Capture the cell that displays the provided text and extract its (X, Y) central coordinate. 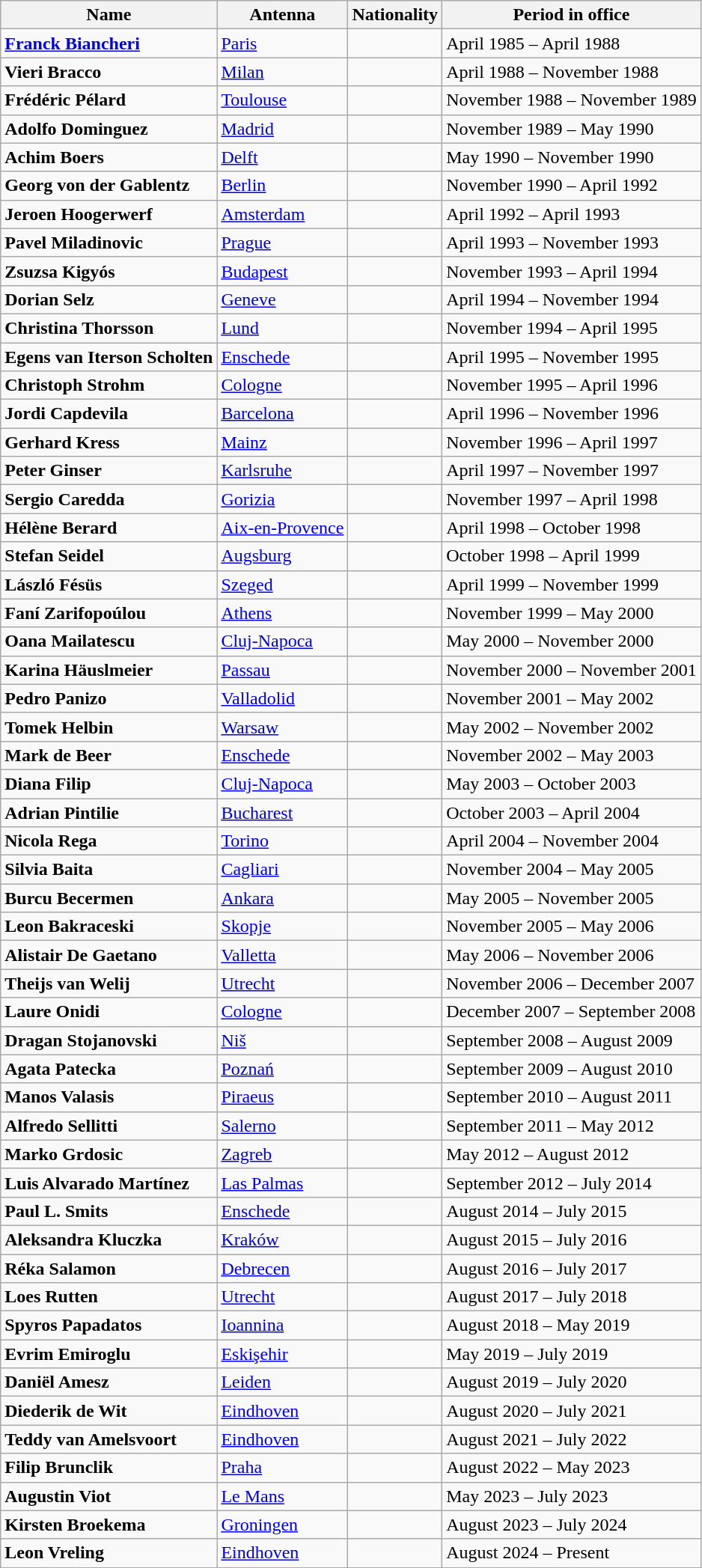
August 2023 – July 2024 (572, 1525)
Passau (283, 670)
May 2005 – November 2005 (572, 898)
Mark de Beer (109, 755)
November 2004 – May 2005 (572, 870)
Jordi Capdevila (109, 414)
Nicola Rega (109, 841)
April 1985 – April 1988 (572, 43)
Alfredo Sellitti (109, 1126)
October 1998 – April 1999 (572, 556)
August 2016 – July 2017 (572, 1269)
Evrim Emiroglu (109, 1354)
Augustin Viot (109, 1496)
May 2006 – November 2006 (572, 955)
May 2000 – November 2000 (572, 641)
Lund (283, 328)
Niš (283, 1040)
Cagliari (283, 870)
Paris (283, 43)
November 1990 – April 1992 (572, 186)
Spyros Papadatos (109, 1326)
Pedro Panizo (109, 698)
November 2001 – May 2002 (572, 698)
Alistair De Gaetano (109, 955)
Bucharest (283, 812)
May 2023 – July 2023 (572, 1496)
April 1992 – April 1993 (572, 214)
Budapest (283, 271)
Oana Mailatescu (109, 641)
April 1997 – November 1997 (572, 471)
Athens (283, 613)
Silvia Baita (109, 870)
October 2003 – April 2004 (572, 812)
April 1998 – October 1998 (572, 528)
September 2010 – August 2011 (572, 1097)
Paul L. Smits (109, 1211)
Christoph Strohm (109, 385)
Name (109, 15)
November 1996 – April 1997 (572, 442)
May 2012 – August 2012 (572, 1154)
Marko Grdosic (109, 1154)
September 2011 – May 2012 (572, 1126)
August 2022 – May 2023 (572, 1468)
Gorizia (283, 499)
Manos Valasis (109, 1097)
Dragan Stojanovski (109, 1040)
Delft (283, 157)
Debrecen (283, 1269)
Pavel Miladinovic (109, 242)
September 2012 – July 2014 (572, 1183)
Antenna (283, 15)
Achim Boers (109, 157)
September 2008 – August 2009 (572, 1040)
Aleksandra Kluczka (109, 1239)
Sergio Caredda (109, 499)
August 2019 – July 2020 (572, 1382)
Leiden (283, 1382)
Kirsten Broekema (109, 1525)
April 1988 – November 1988 (572, 72)
Eskişehir (283, 1354)
Warsaw (283, 727)
Gerhard Kress (109, 442)
November 1993 – April 1994 (572, 271)
Vieri Bracco (109, 72)
April 1996 – November 1996 (572, 414)
Augsburg (283, 556)
Ankara (283, 898)
Ioannina (283, 1326)
Prague (283, 242)
Frédéric Pélard (109, 100)
August 2020 – July 2021 (572, 1411)
December 2007 – September 2008 (572, 1012)
Las Palmas (283, 1183)
Agata Patecka (109, 1069)
Nationality (395, 15)
Piraeus (283, 1097)
April 1994 – November 1994 (572, 299)
Karina Häuslmeier (109, 670)
Berlin (283, 186)
August 2014 – July 2015 (572, 1211)
April 2004 – November 2004 (572, 841)
November 2005 – May 2006 (572, 927)
Torino (283, 841)
Faní Zarifopoúlou (109, 613)
Laure Onidi (109, 1012)
May 2003 – October 2003 (572, 784)
Kraków (283, 1239)
April 1995 – November 1995 (572, 357)
Le Mans (283, 1496)
November 2000 – November 2001 (572, 670)
Hélène Berard (109, 528)
Franck Biancheri (109, 43)
Amsterdam (283, 214)
Burcu Becermen (109, 898)
May 2002 – November 2002 (572, 727)
Tomek Helbin (109, 727)
Groningen (283, 1525)
Daniël Amesz (109, 1382)
August 2018 – May 2019 (572, 1326)
László Fésüs (109, 585)
Szeged (283, 585)
Teddy van Amelsvoort (109, 1439)
November 1989 – May 1990 (572, 129)
Geneve (283, 299)
November 1988 – November 1989 (572, 100)
Milan (283, 72)
Zsuzsa Kigyós (109, 271)
November 2002 – May 2003 (572, 755)
August 2015 – July 2016 (572, 1239)
Diederik de Wit (109, 1411)
May 2019 – July 2019 (572, 1354)
August 2024 – Present (572, 1553)
Loes Rutten (109, 1297)
Barcelona (283, 414)
Praha (283, 1468)
Poznań (283, 1069)
Luis Alvarado Martínez (109, 1183)
November 2006 – December 2007 (572, 983)
Mainz (283, 442)
Valletta (283, 955)
Leon Bakraceski (109, 927)
May 1990 – November 1990 (572, 157)
Zagreb (283, 1154)
Skopje (283, 927)
Stefan Seidel (109, 556)
Réka Salamon (109, 1269)
Salerno (283, 1126)
Dorian Selz (109, 299)
April 1999 – November 1999 (572, 585)
Jeroen Hoogerwerf (109, 214)
Filip Brunclik (109, 1468)
April 1993 – November 1993 (572, 242)
Valladolid (283, 698)
August 2017 – July 2018 (572, 1297)
November 1999 – May 2000 (572, 613)
November 1995 – April 1996 (572, 385)
November 1994 – April 1995 (572, 328)
Adolfo Dominguez (109, 129)
August 2021 – July 2022 (572, 1439)
Period in office (572, 15)
Diana Filip (109, 784)
Toulouse (283, 100)
September 2009 – August 2010 (572, 1069)
Theijs van Welij (109, 983)
Egens van Iterson Scholten (109, 357)
Peter Ginser (109, 471)
Karlsruhe (283, 471)
Adrian Pintilie (109, 812)
Aix-en-Provence (283, 528)
Madrid (283, 129)
November 1997 – April 1998 (572, 499)
Georg von der Gablentz (109, 186)
Christina Thorsson (109, 328)
Leon Vreling (109, 1553)
